Detect which cell encompasses the target text, then output its [x, y] center coordinate. 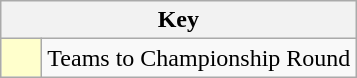
Key [178, 20]
Teams to Championship Round [199, 58]
